Detect which cell encompasses the target text, then output its (x, y) center coordinate. 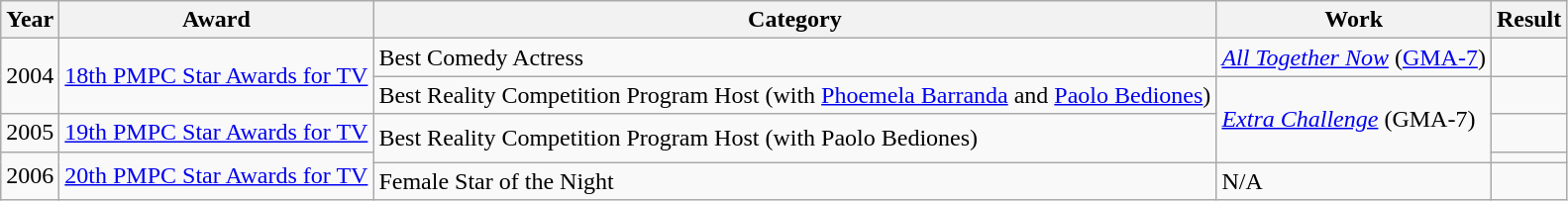
18th PMPC Star Awards for TV (216, 76)
Best Reality Competition Program Host (with Paolo Bediones) (794, 139)
Result (1528, 20)
All Together Now (GMA-7) (1354, 57)
2004 (30, 76)
Year (30, 20)
N/A (1354, 181)
20th PMPC Star Awards for TV (216, 176)
Work (1354, 20)
Best Reality Competition Program Host (with Phoemela Barranda and Paolo Bediones) (794, 95)
Award (216, 20)
2006 (30, 176)
2005 (30, 133)
19th PMPC Star Awards for TV (216, 133)
Female Star of the Night (794, 181)
Best Comedy Actress (794, 57)
Category (794, 20)
Extra Challenge (GMA-7) (1354, 119)
